Determine the (X, Y) coordinate at the center of the cell enclosing the given text.  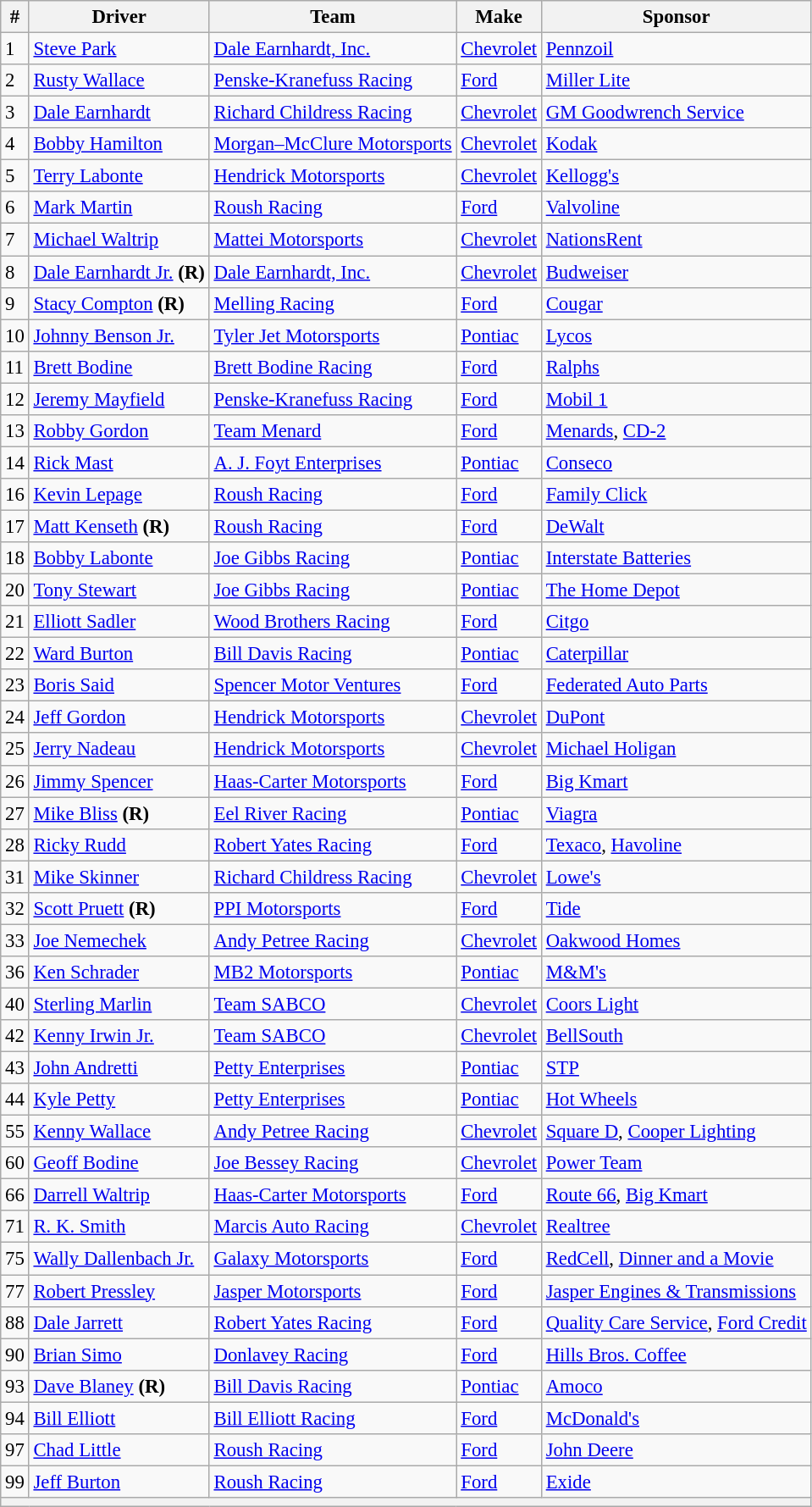
55 (15, 1132)
Team Menard (333, 431)
77 (15, 1291)
Jerry Nadeau (119, 750)
McDonald's (676, 1418)
93 (15, 1386)
Pennzoil (676, 49)
97 (15, 1450)
Donlavey Racing (333, 1355)
M&M's (676, 972)
28 (15, 845)
John Deere (676, 1450)
43 (15, 1068)
99 (15, 1482)
Morgan–McClure Motorsports (333, 144)
Galaxy Motorsports (333, 1259)
Dale Earnhardt (119, 113)
1 (15, 49)
Kellogg's (676, 176)
90 (15, 1355)
PPI Motorsports (333, 909)
13 (15, 431)
Spencer Motor Ventures (333, 685)
GM Goodwrench Service (676, 113)
Robert Pressley (119, 1291)
24 (15, 717)
# (15, 17)
Valvoline (676, 208)
Matt Kenseth (R) (119, 526)
BellSouth (676, 1036)
Sterling Marlin (119, 1004)
12 (15, 399)
Realtree (676, 1227)
Federated Auto Parts (676, 685)
Darrell Waltrip (119, 1195)
Tyler Jet Motorsports (333, 335)
2 (15, 80)
Miller Lite (676, 80)
Boris Said (119, 685)
22 (15, 654)
Terry Labonte (119, 176)
Stacy Compton (R) (119, 303)
Tide (676, 909)
Robby Gordon (119, 431)
Oakwood Homes (676, 940)
18 (15, 558)
Interstate Batteries (676, 558)
Caterpillar (676, 654)
Wally Dallenbach Jr. (119, 1259)
23 (15, 685)
Dave Blaney (R) (119, 1386)
Cougar (676, 303)
Jeff Burton (119, 1482)
Melling Racing (333, 303)
Menards, CD-2 (676, 431)
71 (15, 1227)
4 (15, 144)
NationsRent (676, 240)
10 (15, 335)
16 (15, 495)
Kevin Lepage (119, 495)
Rusty Wallace (119, 80)
36 (15, 972)
Bill Elliott Racing (333, 1418)
Mattei Motorsports (333, 240)
Coors Light (676, 1004)
Wood Brothers Racing (333, 622)
Jeff Gordon (119, 717)
Hot Wheels (676, 1100)
Eel River Racing (333, 813)
21 (15, 622)
9 (15, 303)
7 (15, 240)
Citgo (676, 622)
88 (15, 1322)
MB2 Motorsports (333, 972)
The Home Depot (676, 590)
Joe Nemechek (119, 940)
Steve Park (119, 49)
Bill Elliott (119, 1418)
DuPont (676, 717)
Route 66, Big Kmart (676, 1195)
Budweiser (676, 272)
Tony Stewart (119, 590)
Family Click (676, 495)
33 (15, 940)
Jasper Engines & Transmissions (676, 1291)
Mobil 1 (676, 399)
Brett Bodine Racing (333, 367)
Exide (676, 1482)
Geoff Bodine (119, 1163)
Jimmy Spencer (119, 781)
26 (15, 781)
14 (15, 463)
Jeremy Mayfield (119, 399)
Michael Waltrip (119, 240)
Big Kmart (676, 781)
3 (15, 113)
27 (15, 813)
32 (15, 909)
RedCell, Dinner and a Movie (676, 1259)
Chad Little (119, 1450)
Ward Burton (119, 654)
Lowe's (676, 877)
Kenny Irwin Jr. (119, 1036)
Brett Bodine (119, 367)
11 (15, 367)
Ricky Rudd (119, 845)
Ken Schrader (119, 972)
Bobby Labonte (119, 558)
Lycos (676, 335)
Scott Pruett (R) (119, 909)
Mark Martin (119, 208)
25 (15, 750)
75 (15, 1259)
5 (15, 176)
Mike Skinner (119, 877)
Dale Earnhardt Jr. (R) (119, 272)
8 (15, 272)
Power Team (676, 1163)
Kodak (676, 144)
Amoco (676, 1386)
Square D, Cooper Lighting (676, 1132)
STP (676, 1068)
20 (15, 590)
Rick Mast (119, 463)
Ralphs (676, 367)
94 (15, 1418)
R. K. Smith (119, 1227)
Elliott Sadler (119, 622)
Dale Jarrett (119, 1322)
Viagra (676, 813)
Conseco (676, 463)
42 (15, 1036)
A. J. Foyt Enterprises (333, 463)
Johnny Benson Jr. (119, 335)
Joe Bessey Racing (333, 1163)
DeWalt (676, 526)
Texaco, Havoline (676, 845)
Hills Bros. Coffee (676, 1355)
Kyle Petty (119, 1100)
Jasper Motorsports (333, 1291)
6 (15, 208)
Brian Simo (119, 1355)
40 (15, 1004)
Team (333, 17)
31 (15, 877)
Mike Bliss (R) (119, 813)
44 (15, 1100)
Make (499, 17)
Bobby Hamilton (119, 144)
Michael Holigan (676, 750)
Quality Care Service, Ford Credit (676, 1322)
Marcis Auto Racing (333, 1227)
60 (15, 1163)
John Andretti (119, 1068)
66 (15, 1195)
Kenny Wallace (119, 1132)
17 (15, 526)
Sponsor (676, 17)
Driver (119, 17)
